Determine the [x, y] coordinate at the center of the cell enclosing the given text.  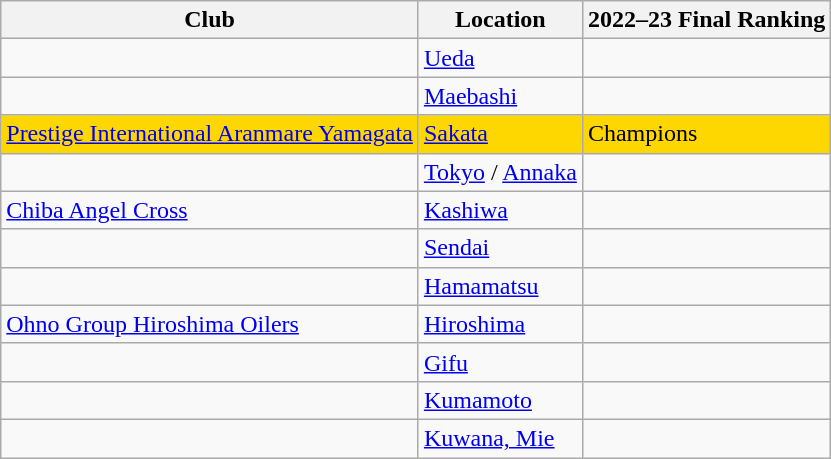
Kumamoto [500, 400]
Gifu [500, 362]
Prestige International Aranmare Yamagata [210, 134]
Champions [706, 134]
Ohno Group Hiroshima Oilers [210, 324]
Chiba Angel Cross [210, 210]
2022–23 Final Ranking [706, 20]
Club [210, 20]
Kuwana, Mie [500, 438]
Maebashi [500, 96]
Hamamatsu [500, 286]
Location [500, 20]
Kashiwa [500, 210]
Ueda [500, 58]
Sendai [500, 248]
Tokyo / Annaka [500, 172]
Hiroshima [500, 324]
Sakata [500, 134]
